Find where the given text appears and provide that cell's center as [x, y] coordinate. 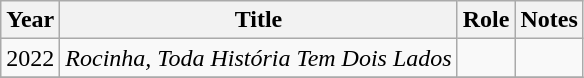
Role [486, 20]
Title [258, 20]
2022 [30, 58]
Rocinha, Toda História Tem Dois Lados [258, 58]
Notes [549, 20]
Year [30, 20]
